Search for the cell housing the specified text and yield its (X, Y) center coordinate. 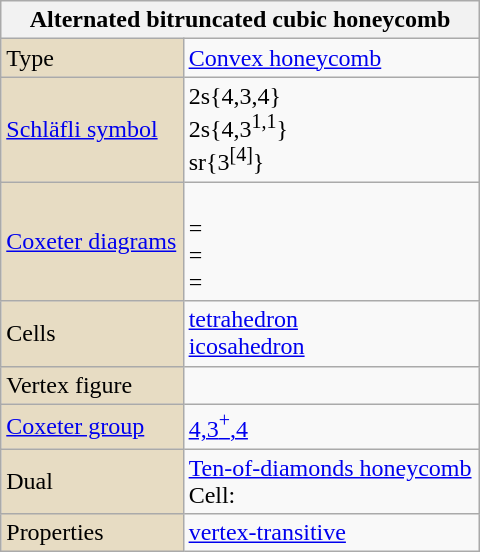
Convex honeycomb (331, 58)
Schläfli symbol (92, 130)
Coxeter group (92, 426)
tetrahedronicosahedron (331, 334)
= = = (331, 242)
Alternated bitruncated cubic honeycomb (240, 20)
Dual (92, 482)
vertex-transitive (331, 533)
Ten-of-diamonds honeycombCell: (331, 482)
Type (92, 58)
Coxeter diagrams (92, 242)
2s{4,3,4}2s{4,31,1}sr{3[4]} (331, 130)
Vertex figure (92, 385)
Properties (92, 533)
Cells (92, 334)
4,3+,4 (331, 426)
